Return the [x, y] coordinate for the center point of the cell that contains the specified text.  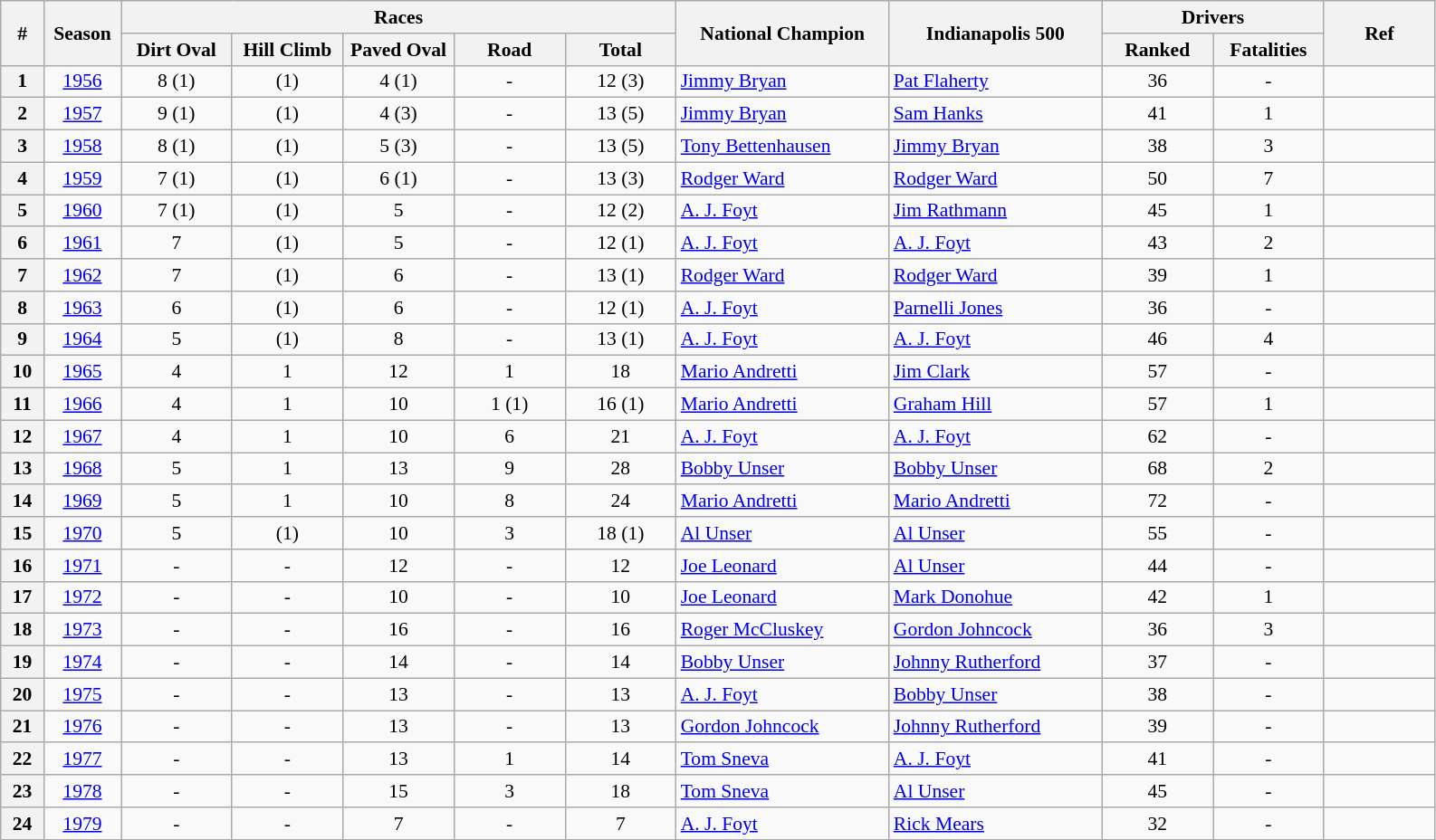
1964 [81, 339]
17 [23, 597]
50 [1157, 178]
Mark Donohue [996, 597]
18 (1) [621, 533]
Parnelli Jones [996, 308]
Jim Clark [996, 372]
1976 [81, 727]
19 [23, 663]
1962 [81, 275]
1956 [81, 81]
22 [23, 759]
12 (3) [621, 81]
Hill Climb [288, 50]
9 (1) [177, 114]
1968 [81, 469]
13 (3) [621, 178]
4 (1) [398, 81]
National Champion [782, 33]
37 [1157, 663]
Graham Hill [996, 405]
1960 [81, 211]
42 [1157, 597]
1967 [81, 436]
1978 [81, 791]
Road [509, 50]
1977 [81, 759]
72 [1157, 501]
4 (3) [398, 114]
43 [1157, 243]
46 [1157, 339]
Roger McCluskey [782, 630]
1963 [81, 308]
Season [81, 33]
Races [398, 17]
Ranked [1157, 50]
16 (1) [621, 405]
12 (2) [621, 211]
44 [1157, 566]
Fatalities [1269, 50]
1969 [81, 501]
1973 [81, 630]
1965 [81, 372]
1 (1) [509, 405]
32 [1157, 824]
68 [1157, 469]
20 [23, 694]
1958 [81, 147]
1959 [81, 178]
55 [1157, 533]
1979 [81, 824]
1971 [81, 566]
1974 [81, 663]
Tony Bettenhausen [782, 147]
Rick Mears [996, 824]
1961 [81, 243]
Indianapolis 500 [996, 33]
62 [1157, 436]
Drivers [1213, 17]
Jim Rathmann [996, 211]
1975 [81, 694]
23 [23, 791]
1966 [81, 405]
11 [23, 405]
Dirt Oval [177, 50]
Total [621, 50]
Paved Oval [398, 50]
Sam Hanks [996, 114]
28 [621, 469]
1970 [81, 533]
# [23, 33]
6 (1) [398, 178]
Pat Flaherty [996, 81]
1972 [81, 597]
Ref [1380, 33]
1957 [81, 114]
5 (3) [398, 147]
